Return the (x, y) coordinate for the center point of the cell that contains the specified text.  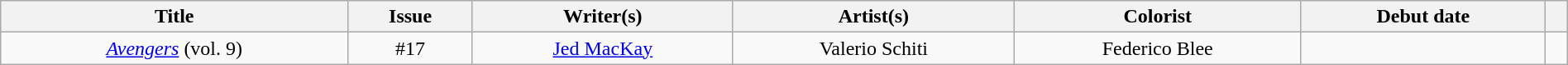
Jed MacKay (602, 48)
Federico Blee (1158, 48)
Debut date (1423, 17)
Title (174, 17)
Valerio Schiti (873, 48)
Colorist (1158, 17)
Avengers (vol. 9) (174, 48)
#17 (410, 48)
Issue (410, 17)
Writer(s) (602, 17)
Artist(s) (873, 17)
